Search for the cell housing the specified text and yield its [x, y] center coordinate. 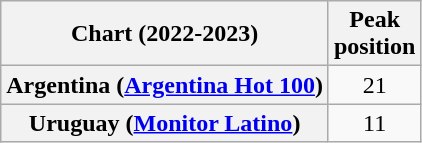
Uruguay (Monitor Latino) [165, 123]
Argentina (Argentina Hot 100) [165, 85]
21 [374, 85]
Chart (2022-2023) [165, 34]
11 [374, 123]
Peakposition [374, 34]
